Pinpoint the cell where the given text exists, returning its [X, Y] midpoint coordinate. 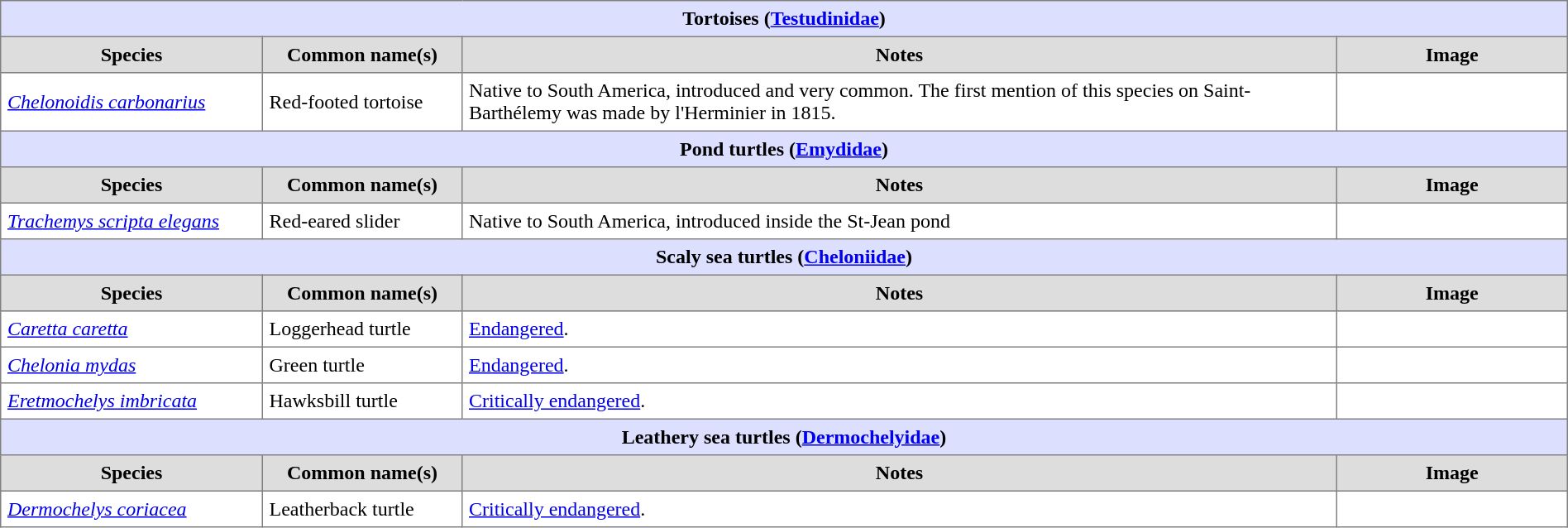
Red-eared slider [362, 221]
Chelonoidis carbonarius [131, 102]
Leatherback turtle [362, 509]
Trachemys scripta elegans [131, 221]
Pond turtles (Emydidae) [784, 149]
Native to South America, introduced and very common. The first mention of this species on Saint-Barthélemy was made by l'Herminier in 1815. [900, 102]
Scaly sea turtles (Cheloniidae) [784, 257]
Red-footed tortoise [362, 102]
Eretmochelys imbricata [131, 401]
Tortoises (Testudinidae) [784, 19]
Native to South America, introduced inside the St-Jean pond [900, 221]
Chelonia mydas [131, 365]
Leathery sea turtles (Dermochelyidae) [784, 437]
Dermochelys coriacea [131, 509]
Loggerhead turtle [362, 329]
Green turtle [362, 365]
Caretta caretta [131, 329]
Hawksbill turtle [362, 401]
